From the cell containing the given text, extract its center point as [x, y] coordinate. 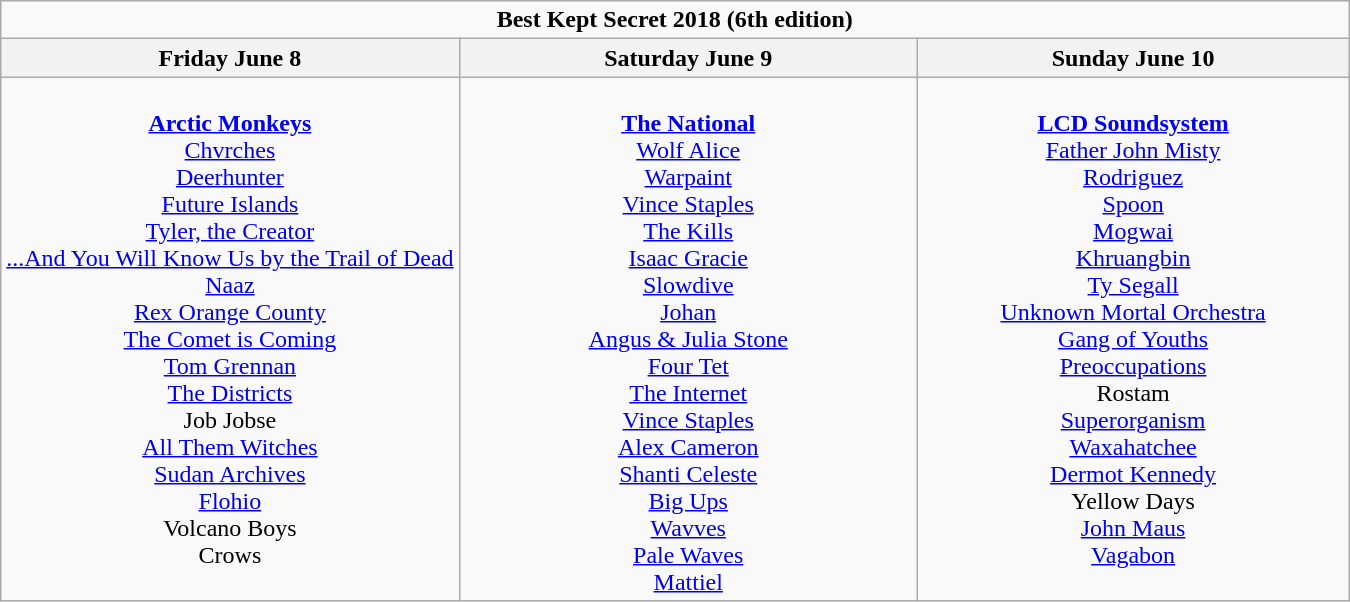
Sunday June 10 [1132, 58]
Saturday June 9 [688, 58]
Best Kept Secret 2018 (6th edition) [675, 20]
Friday June 8 [230, 58]
